Determine the [x, y] coordinate at the center of the cell enclosing the given text.  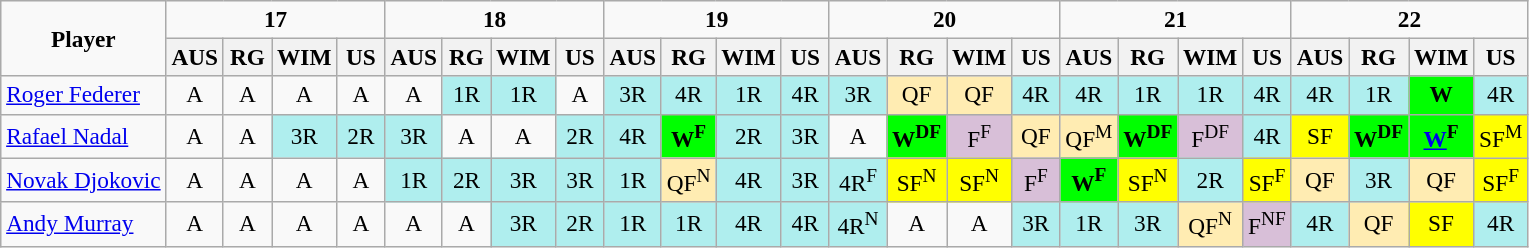
17 [276, 19]
Andy Murray [84, 224]
Rafael Nadal [84, 136]
SFM [1501, 136]
W [1442, 95]
4RN [858, 224]
20 [944, 19]
Roger Federer [84, 95]
FDF [1210, 136]
QFM [1089, 136]
FNF [1268, 224]
Player [84, 38]
Novak Djokovic [84, 180]
4RF [858, 180]
21 [1176, 19]
19 [716, 19]
18 [494, 19]
22 [1409, 19]
